Pinpoint the cell where the given text exists, returning its [x, y] midpoint coordinate. 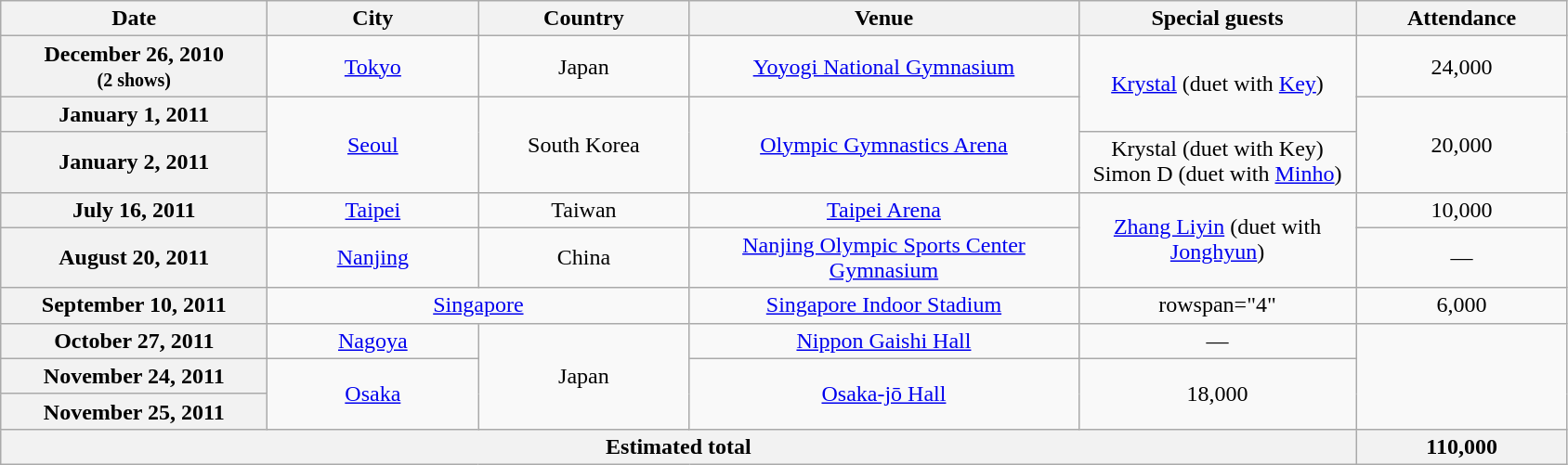
20,000 [1462, 145]
Estimated total [678, 446]
Seoul [373, 145]
Olympic Gymnastics Arena [884, 145]
November 24, 2011 [134, 376]
110,000 [1462, 446]
Tokyo [373, 67]
Krystal (duet with Key) [1217, 84]
December 26, 2010 (2 shows) [134, 67]
Nanjing [373, 258]
October 27, 2011 [134, 341]
Nanjing Olympic Sports Center Gymnasium [884, 258]
Nippon Gaishi Hall [884, 341]
Taipei [373, 210]
Singapore [478, 305]
Zhang Liyin (duet with Jonghyun) [1217, 239]
Attendance [1462, 19]
South Korea [583, 145]
24,000 [1462, 67]
Country [583, 19]
Singapore Indoor Stadium [884, 305]
Venue [884, 19]
August 20, 2011 [134, 258]
January 2, 2011 [134, 161]
Taipei Arena [884, 210]
Krystal (duet with Key) Simon D (duet with Minho) [1217, 161]
Special guests [1217, 19]
Osaka [373, 394]
rowspan="4" [1217, 305]
18,000 [1217, 394]
September 10, 2011 [134, 305]
Osaka-jō Hall [884, 394]
6,000 [1462, 305]
November 25, 2011 [134, 411]
10,000 [1462, 210]
Nagoya [373, 341]
City [373, 19]
Date [134, 19]
July 16, 2011 [134, 210]
Taiwan [583, 210]
January 1, 2011 [134, 114]
Yoyogi National Gymnasium [884, 67]
China [583, 258]
